Capture the cell that displays the provided text and extract its (X, Y) central coordinate. 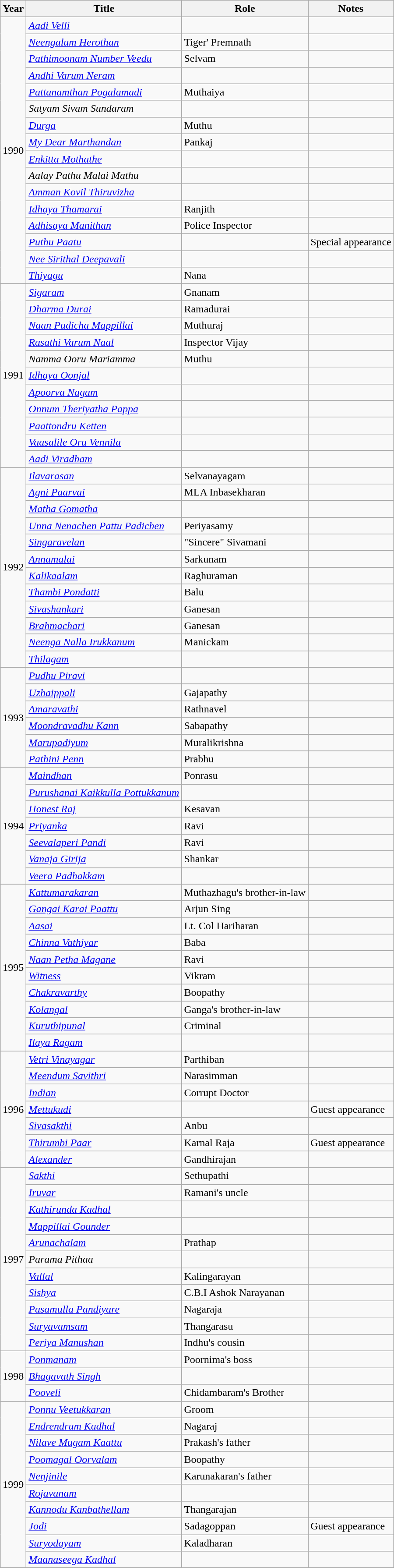
Adhisaya Manithan (104, 226)
Paattondru Ketten (104, 425)
Sivasakthi (104, 1126)
Manickam (245, 642)
1996 (13, 1109)
Witness (104, 976)
Prabhu (245, 759)
Police Inspector (245, 226)
Sakthi (104, 1176)
1995 (13, 967)
Onnum Theriyatha Pappa (104, 409)
Indhu's cousin (245, 1343)
Vaasalile Oru Vennila (104, 442)
Apoorva Nagam (104, 392)
Prathap (245, 1242)
Pooveli (104, 1393)
Pathini Penn (104, 759)
Groom (245, 1409)
Aadi Velli (104, 25)
Chakravarthy (104, 992)
Suryodayam (104, 1543)
Sethupathi (245, 1176)
Purushanai Kaikkulla Pottukkanum (104, 793)
Pathimoonam Number Veedu (104, 59)
Nenjinile (104, 1476)
Poornima's boss (245, 1359)
Sivashankari (104, 609)
Ranjith (245, 209)
Title (104, 9)
Sadagoppan (245, 1526)
Gangai Karai Paattu (104, 909)
Lt. Col Hariharan (245, 926)
Criminal (245, 1026)
Pasamulla Pandiyare (104, 1310)
Chidambaram's Brother (245, 1393)
Balu (245, 592)
Muralikrishna (245, 743)
Sabapathy (245, 726)
Pankaj (245, 142)
Rasathi Varum Naal (104, 342)
Kattumarakaran (104, 892)
Iruvar (104, 1193)
Muthazhagu's brother-in-law (245, 892)
Ramani's uncle (245, 1193)
Marupadiyum (104, 743)
Aadi Viradham (104, 459)
Karnal Raja (245, 1143)
Chinna Vathiyar (104, 942)
Vikram (245, 976)
Aalay Pathu Malai Mathu (104, 175)
Role (245, 9)
Prakash's father (245, 1443)
Idhaya Thamarai (104, 209)
C.B.I Ashok Narayanan (245, 1293)
1990 (13, 151)
Mettukudi (104, 1109)
Periyasamy (245, 526)
Matha Gomatha (104, 509)
Parthiban (245, 1059)
Ilaya Ragam (104, 1043)
Satyam Sivam Sundaram (104, 109)
Muthaiya (245, 92)
Nilave Mugam Kaattu (104, 1443)
1993 (13, 717)
Moondravadhu Kann (104, 726)
Naan Petha Magane (104, 959)
Karunakaran's father (245, 1476)
Sishya (104, 1293)
MLA Inbasekharan (245, 492)
1998 (13, 1376)
Gandhirajan (245, 1159)
Narasimman (245, 1076)
Seevalaperi Pandi (104, 842)
Thiyagu (104, 276)
"Sincere" Sivamani (245, 542)
Sarkunam (245, 559)
Inspector Vijay (245, 342)
Unna Nenachen Pattu Padichen (104, 526)
Puthu Paatu (104, 242)
Kannodu Kanbathellam (104, 1509)
Maindhan (104, 776)
Ponnu Veetukkaran (104, 1409)
Gnanam (245, 292)
Aasai (104, 926)
Idhaya Oonjal (104, 375)
Neenga Nalla Irukkanum (104, 642)
Rojavanam (104, 1493)
Kalikaalam (104, 576)
Priyanka (104, 826)
Tiger' Premnath (245, 42)
Agni Paarvai (104, 492)
Uzhaippali (104, 692)
Selvam (245, 59)
Periya Manushan (104, 1343)
Anbu (245, 1126)
Veera Padhakkam (104, 876)
Ponrasu (245, 776)
Nagaraj (245, 1426)
Namma Ooru Mariamma (104, 359)
Ramadurai (245, 309)
Indian (104, 1093)
Notes (351, 9)
Thangarasu (245, 1326)
Kaladharan (245, 1543)
Kuruthipunal (104, 1026)
Thambi Pondatti (104, 592)
Muthuraj (245, 326)
Meendum Savithri (104, 1076)
Thangarajan (245, 1509)
Nee Sirithal Deepavali (104, 259)
Raghuraman (245, 576)
Special appearance (351, 242)
Selvanayagam (245, 475)
Kolangal (104, 1009)
Nana (245, 276)
My Dear Marthandan (104, 142)
Kathirunda Kadhal (104, 1209)
Kalingarayan (245, 1276)
Honest Raj (104, 809)
Shankar (245, 859)
1992 (13, 567)
Arunachalam (104, 1242)
Nagaraja (245, 1310)
Singaravelan (104, 542)
Year (13, 9)
1997 (13, 1259)
Naan Pudicha Mappillai (104, 326)
Jodi (104, 1526)
Corrupt Doctor (245, 1093)
Thilagam (104, 659)
Vanaja Girija (104, 859)
Pudhu Piravi (104, 676)
Gajapathy (245, 692)
Dharma Durai (104, 309)
Baba (245, 942)
Sigaram (104, 292)
1991 (13, 376)
Endrendrum Kadhal (104, 1426)
Amman Kovil Thiruvizha (104, 192)
Mappillai Gounder (104, 1226)
Durga (104, 125)
1994 (13, 826)
Suryavamsam (104, 1326)
Ponmanam (104, 1359)
Annamalai (104, 559)
Kesavan (245, 809)
Poomagal Oorvalam (104, 1459)
Pattanamthan Pogalamadi (104, 92)
Arjun Sing (245, 909)
Enkitta Mothathe (104, 159)
Thirumbi Paar (104, 1143)
1999 (13, 1484)
Amaravathi (104, 709)
Vallal (104, 1276)
Parama Pithaa (104, 1259)
Ilavarasan (104, 475)
Vetri Vinayagar (104, 1059)
Maanaseega Kadhal (104, 1560)
Brahmachari (104, 626)
Alexander (104, 1159)
Ganga's brother-in-law (245, 1009)
Andhi Varum Neram (104, 75)
Bhagavath Singh (104, 1376)
Rathnavel (245, 709)
Neengalum Herothan (104, 42)
